For the text-containing cell, return its midpoint in (X, Y) coordinate format. 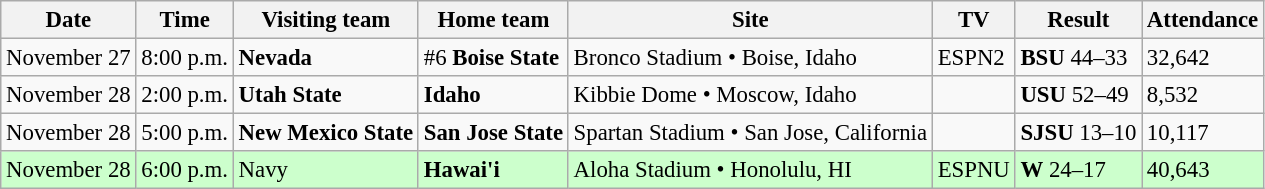
USU 52–49 (1078, 95)
Kibbie Dome • Moscow, Idaho (750, 95)
6:00 p.m. (184, 170)
ESPN2 (974, 58)
8,532 (1203, 95)
New Mexico State (326, 133)
November 27 (68, 58)
8:00 p.m. (184, 58)
Nevada (326, 58)
BSU 44–33 (1078, 58)
Home team (493, 20)
San Jose State (493, 133)
10,117 (1203, 133)
TV (974, 20)
Date (68, 20)
2:00 p.m. (184, 95)
Idaho (493, 95)
Navy (326, 170)
Attendance (1203, 20)
5:00 p.m. (184, 133)
Site (750, 20)
ESPNU (974, 170)
Spartan Stadium • San Jose, California (750, 133)
Visiting team (326, 20)
Hawai'i (493, 170)
SJSU 13–10 (1078, 133)
W 24–17 (1078, 170)
Bronco Stadium • Boise, Idaho (750, 58)
Aloha Stadium • Honolulu, HI (750, 170)
Time (184, 20)
40,643 (1203, 170)
Result (1078, 20)
#6 Boise State (493, 58)
32,642 (1203, 58)
Utah State (326, 95)
